Locate the cell with the specified text and output its [X, Y] center coordinate. 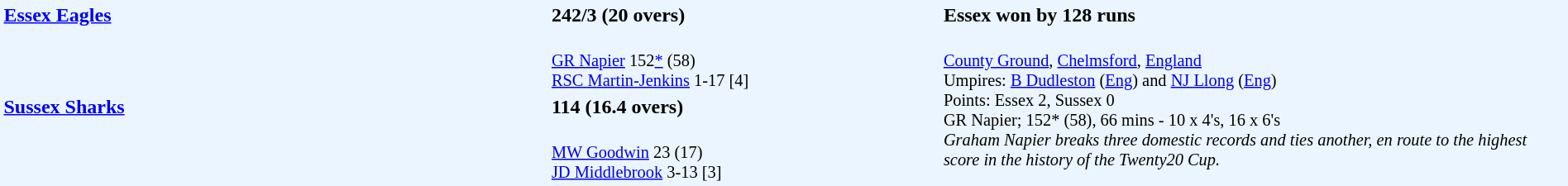
Essex won by 128 runs [1254, 15]
114 (16.4 overs) [744, 107]
MW Goodwin 23 (17) JD Middlebrook 3-13 [3] [744, 152]
242/3 (20 overs) [744, 15]
Essex Eagles [275, 47]
Sussex Sharks [275, 139]
GR Napier 152* (58) RSC Martin-Jenkins 1-17 [4] [744, 61]
